Return (X, Y) of the center of cell containing provided text 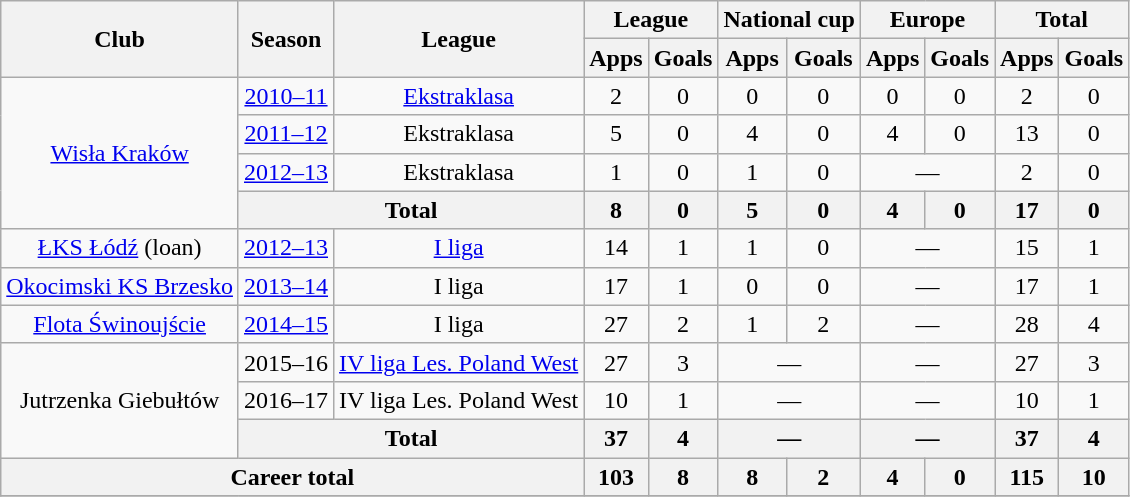
2016–17 (286, 400)
15 (1027, 248)
103 (616, 477)
Okocimski KS Brzesko (120, 286)
Europe (927, 20)
Season (286, 39)
28 (1027, 324)
2010–11 (286, 96)
Wisła Kraków (120, 153)
Career total (292, 477)
115 (1027, 477)
Jutrzenka Giebułtów (120, 400)
2011–12 (286, 134)
National cup (789, 20)
2014–15 (286, 324)
ŁKS Łódź (loan) (120, 248)
Club (120, 39)
13 (1027, 134)
14 (616, 248)
Flota Świnoujście (120, 324)
2013–14 (286, 286)
2015–16 (286, 362)
